Return (X, Y) of the center of cell containing provided text 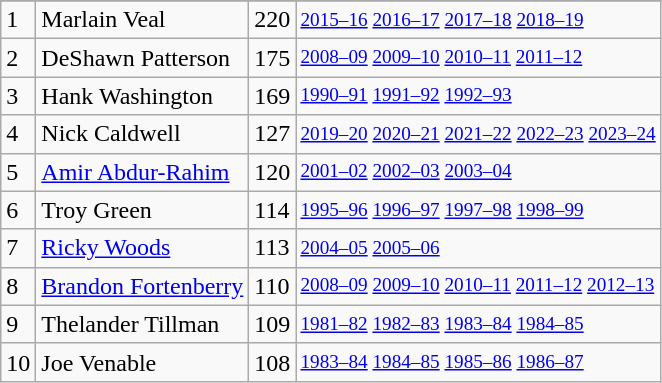
1981–82 1982–83 1983–84 1984–85 (478, 324)
2001–02 2002–03 2003–04 (478, 172)
1995–96 1996–97 1997–98 1998–99 (478, 210)
114 (272, 210)
220 (272, 20)
1 (18, 20)
2004–05 2005–06 (478, 248)
2008–09 2009–10 2010–11 2011–12 (478, 58)
10 (18, 362)
2019–20 2020–21 2021–22 2022–23 2023–24 (478, 134)
108 (272, 362)
7 (18, 248)
1983–84 1984–85 1985–86 1986–87 (478, 362)
Hank Washington (142, 96)
Amir Abdur-Rahim (142, 172)
9 (18, 324)
Marlain Veal (142, 20)
5 (18, 172)
8 (18, 286)
120 (272, 172)
1990–91 1991–92 1992–93 (478, 96)
Troy Green (142, 210)
Nick Caldwell (142, 134)
Thelander Tillman (142, 324)
Brandon Fortenberry (142, 286)
DeShawn Patterson (142, 58)
2008–09 2009–10 2010–11 2011–12 2012–13 (478, 286)
3 (18, 96)
175 (272, 58)
2 (18, 58)
110 (272, 286)
109 (272, 324)
2015–16 2016–17 2017–18 2018–19 (478, 20)
Ricky Woods (142, 248)
169 (272, 96)
4 (18, 134)
6 (18, 210)
127 (272, 134)
113 (272, 248)
Joe Venable (142, 362)
